Determine the [x, y] coordinate at the center of the cell enclosing the given text.  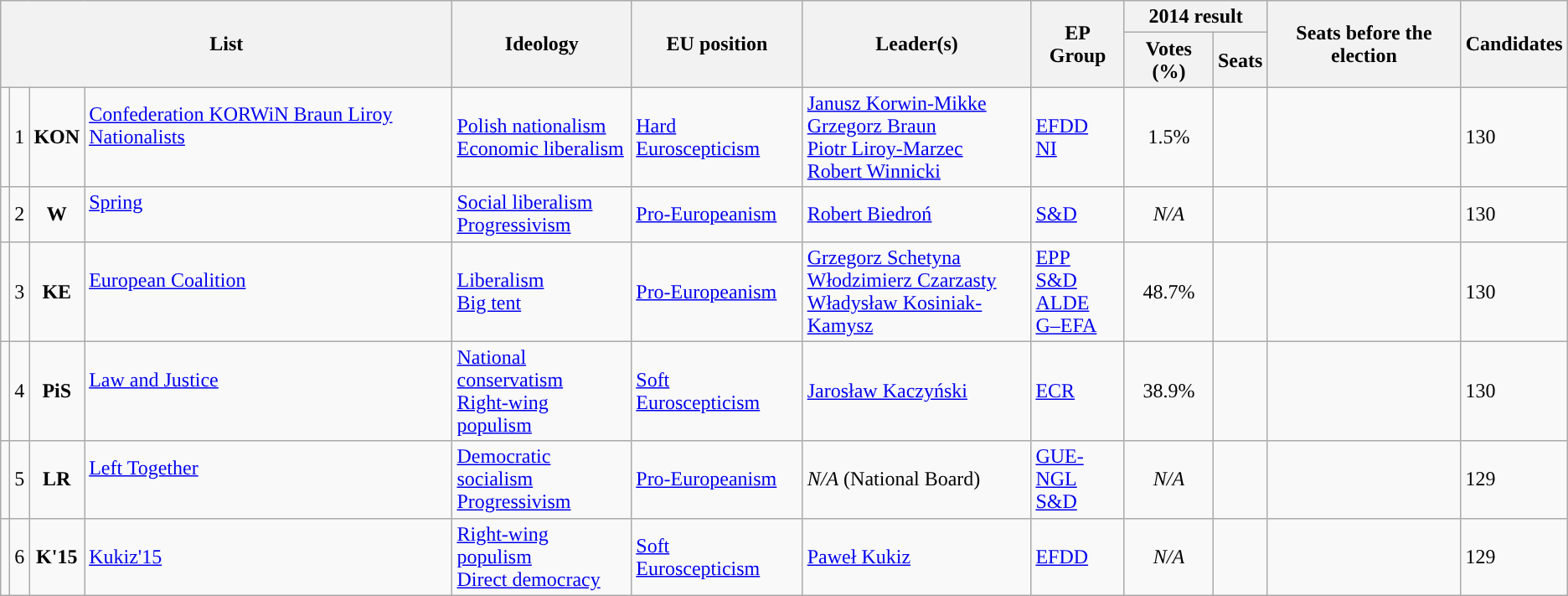
Right-wing populismDirect democracy [542, 557]
Robert Biedroń [916, 215]
3 [20, 292]
4 [20, 391]
LiberalismBig tent [542, 292]
Confederation KORWiN Braun Liroy Nationalists [268, 137]
N/A (National Board) [916, 479]
1.5% [1168, 137]
Ideology [542, 44]
ECR [1078, 391]
GUE-NGLS&D [1078, 479]
5 [20, 479]
Left Together [268, 479]
K'15 [57, 557]
European Coalition [268, 292]
EP Group [1078, 44]
Kukiz'15 [268, 557]
Candidates [1514, 44]
1 [20, 137]
KON [57, 137]
2014 result [1195, 17]
PiS [57, 391]
Grzegorz SchetynaWłodzimierz CzarzastyWładysław Kosiniak-Kamysz [916, 292]
Polish nationalismEconomic liberalism [542, 137]
Janusz Korwin-MikkeGrzegorz BraunPiotr Liroy-MarzecRobert Winnicki [916, 137]
Paweł Kukiz [916, 557]
Democratic socialismProgressivism [542, 479]
KE [57, 292]
S&D [1078, 215]
38.9% [1168, 391]
List [226, 44]
Leader(s) [916, 44]
Seats [1240, 60]
EFDD [1078, 557]
National conservatismRight-wing populism [542, 391]
Hard Euroscepticism [717, 137]
2 [20, 215]
6 [20, 557]
48.7% [1168, 292]
Votes (%) [1168, 60]
EFDDNI [1078, 137]
EU position [717, 44]
Jarosław Kaczyński [916, 391]
Social liberalismProgressivism [542, 215]
Seats before the election [1364, 44]
Law and Justice [268, 391]
Spring [268, 215]
W [57, 215]
EPPS&DALDEG–EFA [1078, 292]
LR [57, 479]
